Identify which cell holds the provided text, then report its [x, y] central coordinate. 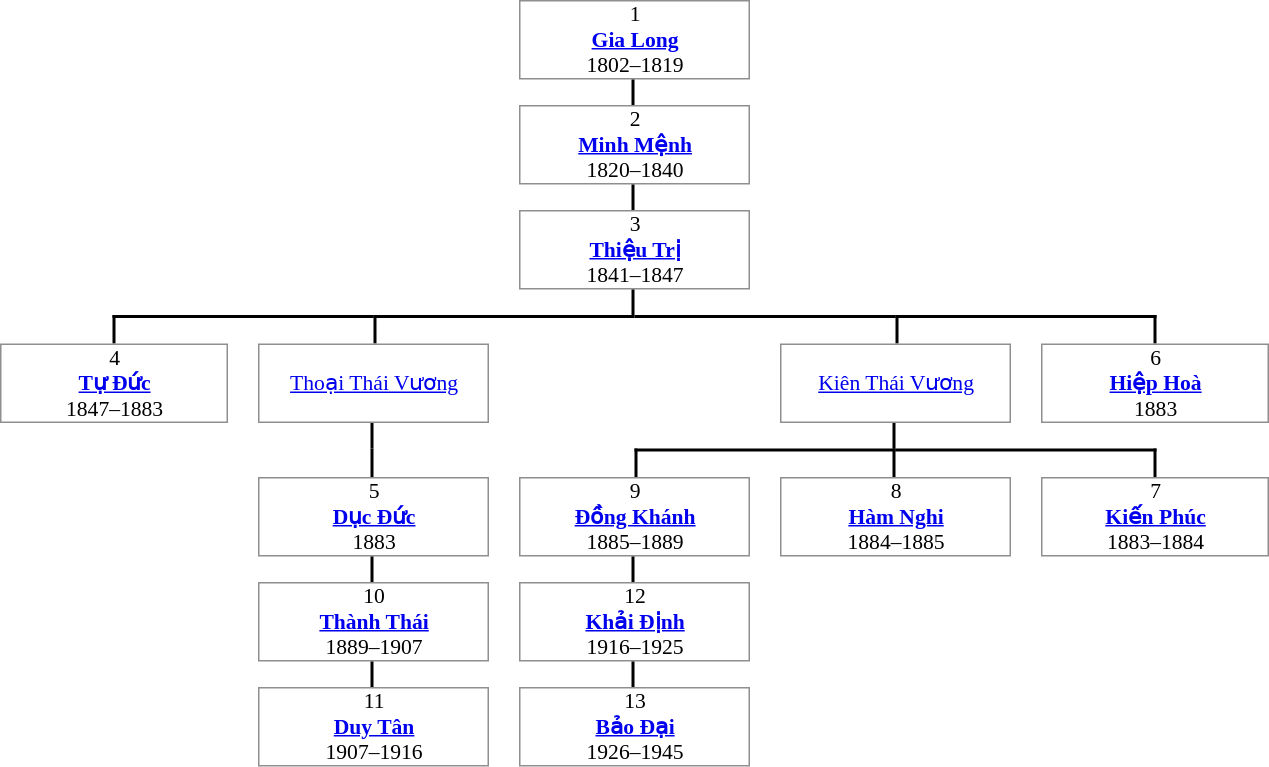
Kiên Thái Vương [896, 384]
10 Thành Thái 1889–1907 [374, 622]
4 Tự Đức 1847–1883 [115, 384]
13 Bảo Đại 1926–1945 [636, 727]
2 Minh Mệnh 1820–1840 [636, 145]
9 Đồng Khánh 1885–1889 [636, 517]
5 Dục Đức 1883 [374, 517]
11 Duy Tân 1907–1916 [374, 727]
3 Thiệu Trị 1841–1847 [636, 250]
1 Gia Long 1802–1819 [636, 40]
12 Khải Định 1916–1925 [636, 622]
8 Hàm Nghi 1884–1885 [896, 517]
Thoại Thái Vương [374, 384]
